Capture the cell that displays the provided text and extract its (X, Y) central coordinate. 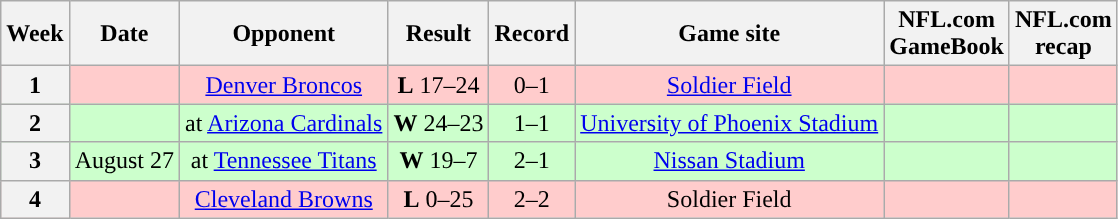
Result (438, 34)
4 (35, 199)
Record (532, 34)
University of Phoenix Stadium (730, 123)
Game site (730, 34)
W 19–7 (438, 161)
1–1 (532, 123)
Date (124, 34)
Nissan Stadium (730, 161)
2 (35, 123)
at Arizona Cardinals (284, 123)
1 (35, 85)
L 17–24 (438, 85)
Cleveland Browns (284, 199)
W 24–23 (438, 123)
August 27 (124, 161)
0–1 (532, 85)
NFL.comrecap (1063, 34)
2–2 (532, 199)
Opponent (284, 34)
2–1 (532, 161)
Denver Broncos (284, 85)
Week (35, 34)
NFL.comGameBook (947, 34)
at Tennessee Titans (284, 161)
L 0–25 (438, 199)
3 (35, 161)
